From the cell containing the given text, extract its center point as (x, y) coordinate. 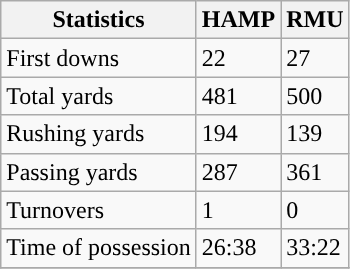
Total yards (99, 96)
287 (238, 172)
First downs (99, 58)
Rushing yards (99, 134)
Passing yards (99, 172)
Turnovers (99, 210)
0 (315, 210)
27 (315, 58)
361 (315, 172)
22 (238, 58)
194 (238, 134)
RMU (315, 20)
139 (315, 134)
33:22 (315, 248)
Time of possession (99, 248)
26:38 (238, 248)
Statistics (99, 20)
481 (238, 96)
HAMP (238, 20)
500 (315, 96)
1 (238, 210)
